Determine the (x, y) coordinate at the center of the cell enclosing the given text.  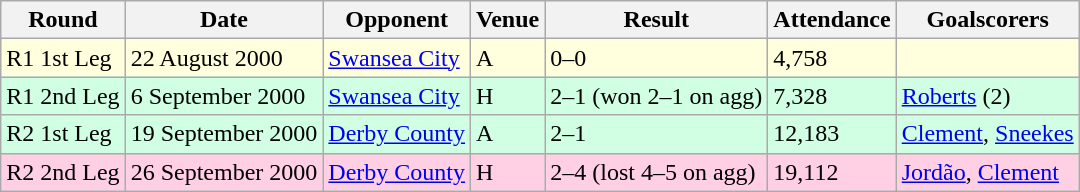
Goalscorers (988, 20)
2–4 (lost 4–5 on agg) (656, 172)
12,183 (832, 134)
0–0 (656, 58)
22 August 2000 (224, 58)
R2 2nd Leg (63, 172)
4,758 (832, 58)
2–1 (656, 134)
Roberts (2) (988, 96)
6 September 2000 (224, 96)
Date (224, 20)
19,112 (832, 172)
2–1 (won 2–1 on agg) (656, 96)
Opponent (397, 20)
R1 1st Leg (63, 58)
19 September 2000 (224, 134)
R2 1st Leg (63, 134)
Round (63, 20)
Jordão, Clement (988, 172)
Venue (508, 20)
7,328 (832, 96)
Result (656, 20)
Attendance (832, 20)
26 September 2000 (224, 172)
R1 2nd Leg (63, 96)
Clement, Sneekes (988, 134)
